Identify which cell holds the provided text, then report its [X, Y] central coordinate. 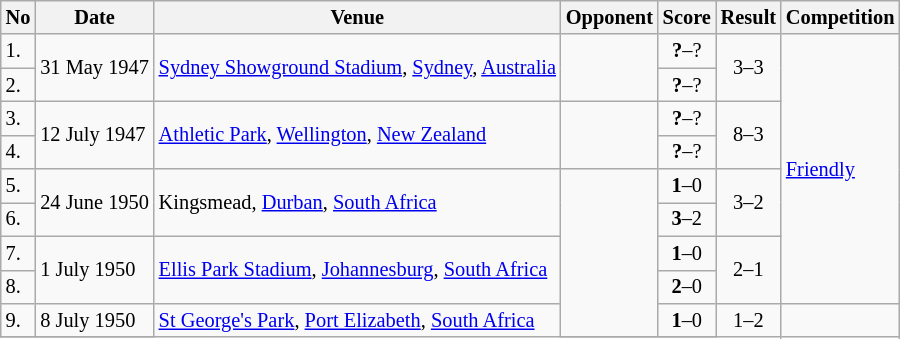
Sydney Showground Stadium, Sydney, Australia [358, 68]
8. [18, 287]
Ellis Park Stadium, Johannesburg, South Africa [358, 270]
6. [18, 219]
7. [18, 253]
12 July 1947 [94, 134]
Venue [358, 17]
24 June 1950 [94, 202]
8–3 [748, 134]
31 May 1947 [94, 68]
Date [94, 17]
2–1 [748, 270]
1. [18, 51]
2–0 [687, 287]
No [18, 17]
Athletic Park, Wellington, New Zealand [358, 134]
1–2 [748, 320]
4. [18, 152]
8 July 1950 [94, 320]
Competition [840, 17]
1 July 1950 [94, 270]
Result [748, 17]
Opponent [610, 17]
5. [18, 186]
Kingsmead, Durban, South Africa [358, 202]
Friendly [840, 168]
Score [687, 17]
St George's Park, Port Elizabeth, South Africa [358, 320]
2. [18, 85]
3. [18, 118]
3–3 [748, 68]
9. [18, 320]
